Identify which cell holds the provided text, then report its (X, Y) central coordinate. 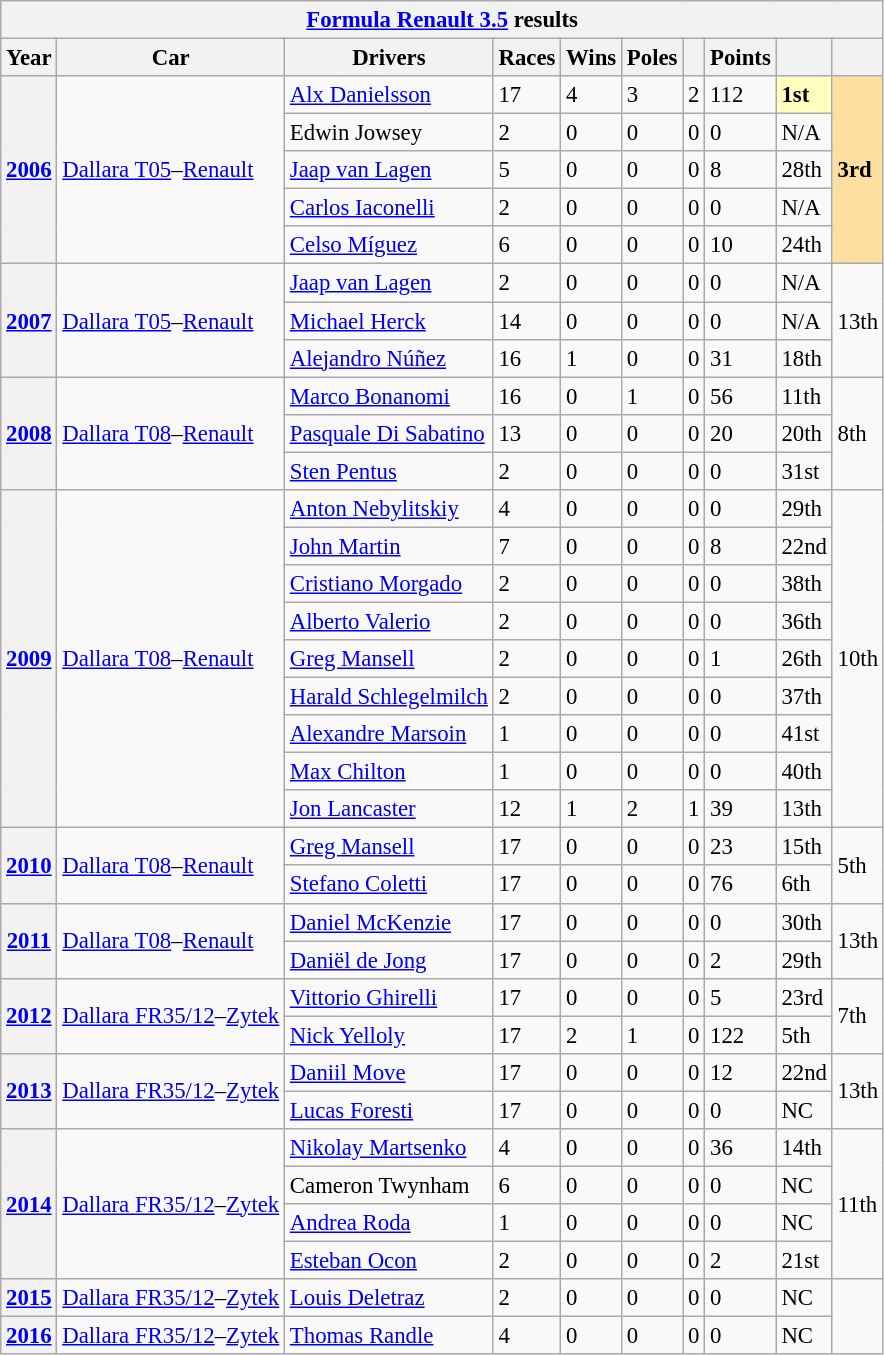
122 (740, 1035)
Esteban Ocon (390, 1261)
7th (858, 1016)
Cristiano Morgado (390, 584)
Alberto Valerio (390, 621)
Poles (652, 58)
2016 (29, 1336)
Celso Míguez (390, 245)
2011 (29, 940)
10th (858, 659)
Jon Lancaster (390, 809)
2007 (29, 320)
Cameron Twynham (390, 1185)
John Martin (390, 546)
2015 (29, 1298)
3rd (858, 170)
56 (740, 396)
Drivers (390, 58)
31st (804, 471)
40th (804, 772)
Alejandro Núñez (390, 358)
2010 (29, 866)
30th (804, 922)
Lucas Foresti (390, 1110)
8th (858, 434)
10 (740, 245)
3 (652, 95)
Carlos Iaconelli (390, 208)
20 (740, 433)
36th (804, 621)
Daniil Move (390, 1073)
Races (527, 58)
20th (804, 433)
23 (740, 847)
Edwin Jowsey (390, 133)
6th (804, 885)
21st (804, 1261)
Alexandre Marsoin (390, 734)
Car (171, 58)
15th (804, 847)
Stefano Coletti (390, 885)
18th (804, 358)
14th (804, 1148)
36 (740, 1148)
Nick Yelloly (390, 1035)
24th (804, 245)
Harald Schlegelmilch (390, 697)
Alx Danielsson (390, 95)
Points (740, 58)
38th (804, 584)
Nikolay Martsenko (390, 1148)
7 (527, 546)
2009 (29, 659)
37th (804, 697)
Daniël de Jong (390, 960)
Year (29, 58)
23rd (804, 997)
Anton Nebylitskiy (390, 509)
14 (527, 321)
2006 (29, 170)
39 (740, 809)
Pasquale Di Sabatino (390, 433)
1st (804, 95)
31 (740, 358)
Michael Herck (390, 321)
28th (804, 170)
Thomas Randle (390, 1336)
Formula Renault 3.5 results (442, 20)
13 (527, 433)
2013 (29, 1092)
Wins (592, 58)
26th (804, 659)
Louis Deletraz (390, 1298)
2012 (29, 1016)
Andrea Roda (390, 1223)
112 (740, 95)
2014 (29, 1204)
76 (740, 885)
Max Chilton (390, 772)
Daniel McKenzie (390, 922)
Vittorio Ghirelli (390, 997)
2008 (29, 434)
Sten Pentus (390, 471)
41st (804, 734)
Marco Bonanomi (390, 396)
